Determine the (x, y) coordinate at the center of the cell enclosing the given text.  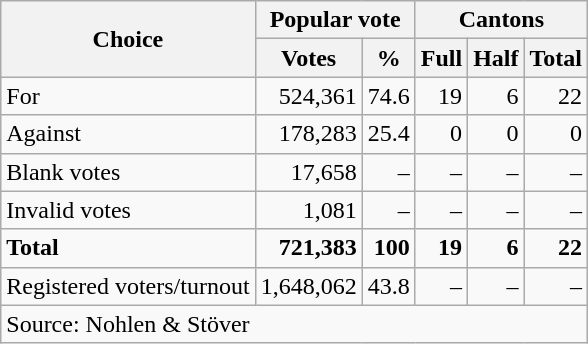
Cantons (501, 20)
Full (441, 58)
100 (388, 248)
43.8 (388, 286)
1,081 (308, 210)
For (128, 96)
Source: Nohlen & Stöver (294, 324)
721,383 (308, 248)
Blank votes (128, 172)
Popular vote (335, 20)
Choice (128, 39)
74.6 (388, 96)
25.4 (388, 134)
17,658 (308, 172)
Registered voters/turnout (128, 286)
524,361 (308, 96)
178,283 (308, 134)
Invalid votes (128, 210)
Votes (308, 58)
1,648,062 (308, 286)
% (388, 58)
Half (496, 58)
Against (128, 134)
